Output the [x, y] coordinate of the center of the cell containing the given text.  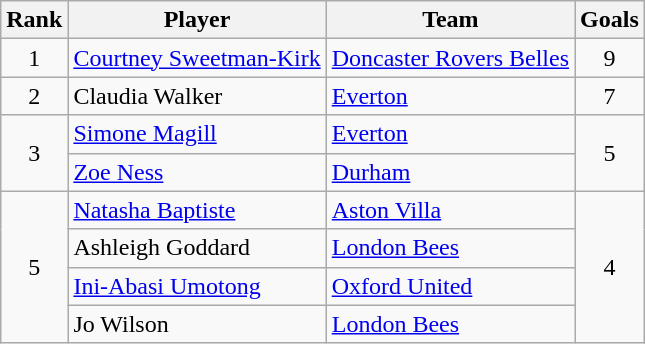
Rank [34, 20]
1 [34, 58]
9 [610, 58]
Jo Wilson [197, 324]
2 [34, 96]
Oxford United [450, 286]
3 [34, 153]
Simone Magill [197, 134]
Doncaster Rovers Belles [450, 58]
Player [197, 20]
7 [610, 96]
Courtney Sweetman-Kirk [197, 58]
Claudia Walker [197, 96]
Goals [610, 20]
Natasha Baptiste [197, 210]
Aston Villa [450, 210]
Ashleigh Goddard [197, 248]
Ini-Abasi Umotong [197, 286]
Zoe Ness [197, 172]
4 [610, 267]
Durham [450, 172]
Team [450, 20]
